Extract the (x, y) coordinate from the center of the cell holding the provided text.  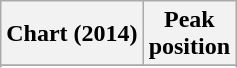
Chart (2014) (72, 34)
Peakposition (189, 34)
